Identify which cell holds the provided text, then report its (X, Y) central coordinate. 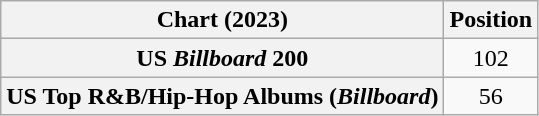
Position (491, 20)
56 (491, 96)
102 (491, 58)
US Billboard 200 (222, 58)
US Top R&B/Hip-Hop Albums (Billboard) (222, 96)
Chart (2023) (222, 20)
